Locate the cell with the specified text and output its [x, y] center coordinate. 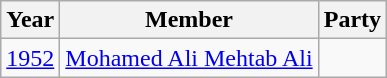
Party [352, 20]
Mohamed Ali Mehtab Ali [189, 58]
1952 [30, 58]
Member [189, 20]
Year [30, 20]
